Determine the [x, y] coordinate at the center of the cell enclosing the given text.  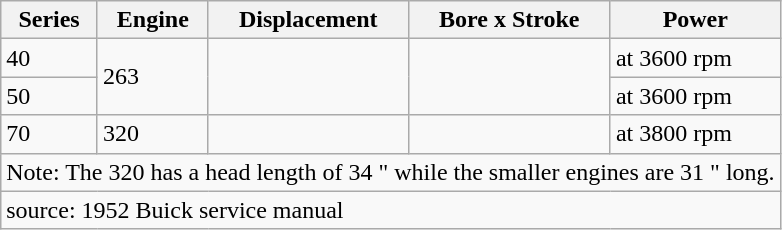
40 [50, 58]
70 [50, 134]
Series [50, 20]
Bore x Stroke [509, 20]
source: 1952 Buick service manual [390, 210]
Note: The 320 has a head length of 34 " while the smaller engines are 31 " long. [390, 172]
263 [152, 77]
Engine [152, 20]
50 [50, 96]
Power [695, 20]
320 [152, 134]
Displacement [308, 20]
at 3800 rpm [695, 134]
